Detect which cell encompasses the target text, then output its (X, Y) center coordinate. 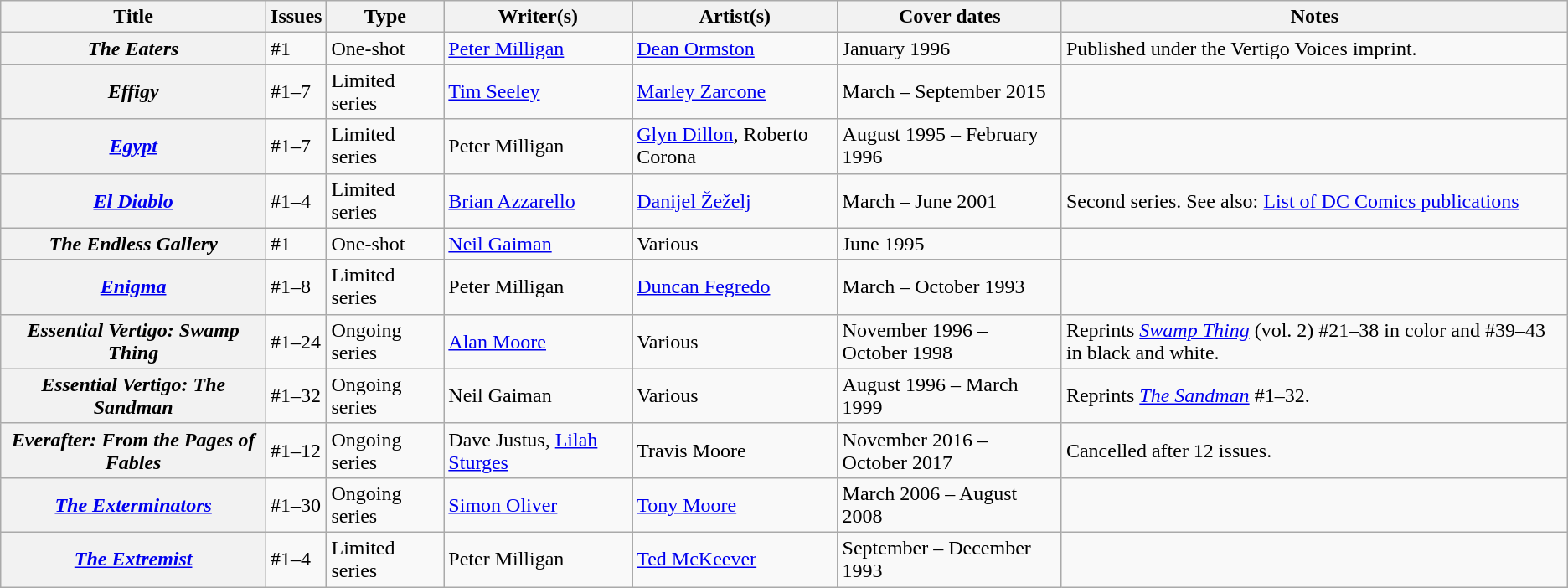
Travis Moore (735, 451)
The Eaters (134, 49)
Reprints Swamp Thing (vol. 2) #21–38 in color and #39–43 in black and white. (1314, 342)
August 1996 – March 1999 (950, 395)
Writer(s) (538, 17)
September – December 1993 (950, 560)
June 1995 (950, 244)
Reprints The Sandman #1–32. (1314, 395)
Essential Vertigo: The Sandman (134, 395)
Dave Justus, Lilah Sturges (538, 451)
Effigy (134, 92)
August 1995 – February 1996 (950, 146)
Marley Zarcone (735, 92)
Glyn Dillon, Roberto Corona (735, 146)
Type (385, 17)
The Endless Gallery (134, 244)
March 2006 – August 2008 (950, 504)
March – October 1993 (950, 286)
Cover dates (950, 17)
Danijel Žeželj (735, 201)
Title (134, 17)
March – June 2001 (950, 201)
#1–24 (297, 342)
#1–8 (297, 286)
Ted McKeever (735, 560)
Tony Moore (735, 504)
Published under the Vertigo Voices imprint. (1314, 49)
November 1996 – October 1998 (950, 342)
January 1996 (950, 49)
Second series. See also: List of DC Comics publications (1314, 201)
Tim Seeley (538, 92)
Dean Ormston (735, 49)
Simon Oliver (538, 504)
#1–30 (297, 504)
Duncan Fegredo (735, 286)
Brian Azzarello (538, 201)
Issues (297, 17)
#1–12 (297, 451)
The Extremist (134, 560)
Artist(s) (735, 17)
Everafter: From the Pages of Fables (134, 451)
March – September 2015 (950, 92)
Essential Vertigo: Swamp Thing (134, 342)
#1–32 (297, 395)
Egypt (134, 146)
El Diablo (134, 201)
November 2016 – October 2017 (950, 451)
Alan Moore (538, 342)
Notes (1314, 17)
The Exterminators (134, 504)
Cancelled after 12 issues. (1314, 451)
Enigma (134, 286)
